Return the (X, Y) coordinate for the center point of the cell that contains the specified text.  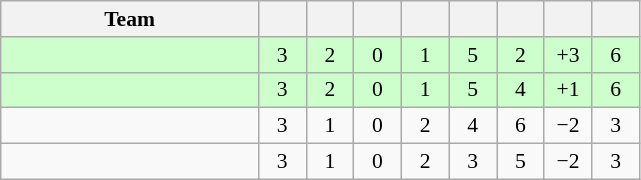
+1 (568, 90)
+3 (568, 55)
Team (130, 19)
